Detect which cell encompasses the target text, then output its [X, Y] center coordinate. 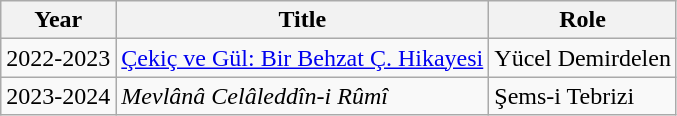
Şems-i Tebrizi [583, 96]
Yücel Demirdelen [583, 58]
Title [302, 20]
2023-2024 [58, 96]
Çekiç ve Gül: Bir Behzat Ç. Hikayesi [302, 58]
Year [58, 20]
Mevlânâ Celâleddîn-i Rûmî [302, 96]
2022-2023 [58, 58]
Role [583, 20]
